Extract the [x, y] coordinate from the center of the cell holding the provided text.  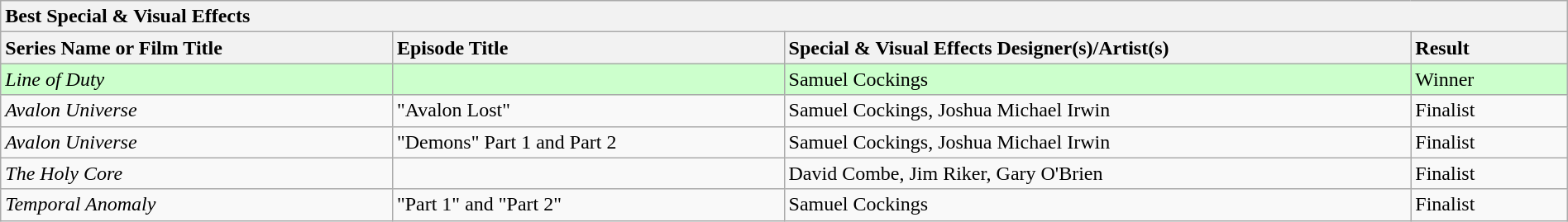
Result [1489, 48]
"Avalon Lost" [588, 111]
Episode Title [588, 48]
"Demons" Part 1 and Part 2 [588, 142]
Best Special & Visual Effects [784, 17]
Line of Duty [197, 79]
David Combe, Jim Riker, Gary O'Brien [1097, 173]
The Holy Core [197, 173]
"Part 1" and "Part 2" [588, 205]
Winner [1489, 79]
Series Name or Film Title [197, 48]
Temporal Anomaly [197, 205]
Special & Visual Effects Designer(s)/Artist(s) [1097, 48]
